Return the [x, y] coordinate for the center point of the cell that contains the specified text.  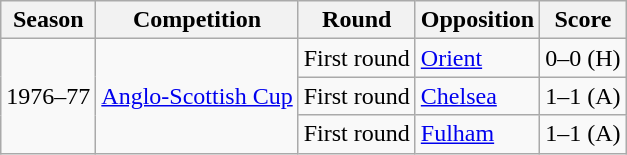
Competition [197, 20]
1976–77 [48, 96]
Chelsea [477, 96]
Opposition [477, 20]
Anglo-Scottish Cup [197, 96]
Score [583, 20]
Round [356, 20]
Fulham [477, 134]
Season [48, 20]
Orient [477, 58]
0–0 (H) [583, 58]
